Search for the cell housing the specified text and yield its [x, y] center coordinate. 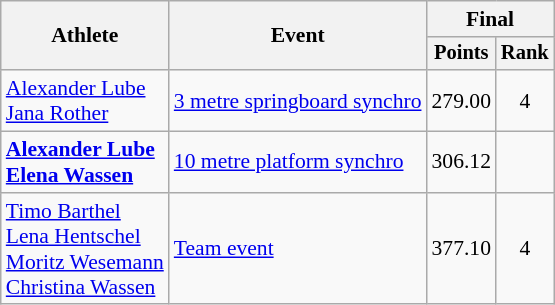
10 metre platform synchro [298, 162]
Points [462, 54]
Event [298, 36]
Alexander LubeElena Wassen [85, 162]
Rank [525, 54]
Final [490, 19]
306.12 [462, 162]
Team event [298, 249]
3 metre springboard synchro [298, 100]
Athlete [85, 36]
279.00 [462, 100]
Alexander LubeJana Rother [85, 100]
Timo BarthelLena HentschelMoritz WesemannChristina Wassen [85, 249]
377.10 [462, 249]
